For the text-containing cell, return its midpoint in [X, Y] coordinate format. 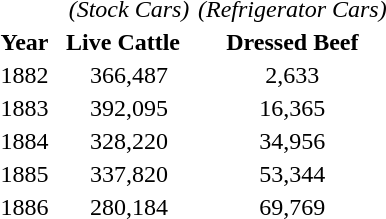
328,220 [130, 141]
Live Cattle [130, 42]
366,487 [130, 75]
337,820 [130, 174]
392,095 [130, 108]
